Determine the [x, y] coordinate at the center of the cell enclosing the given text.  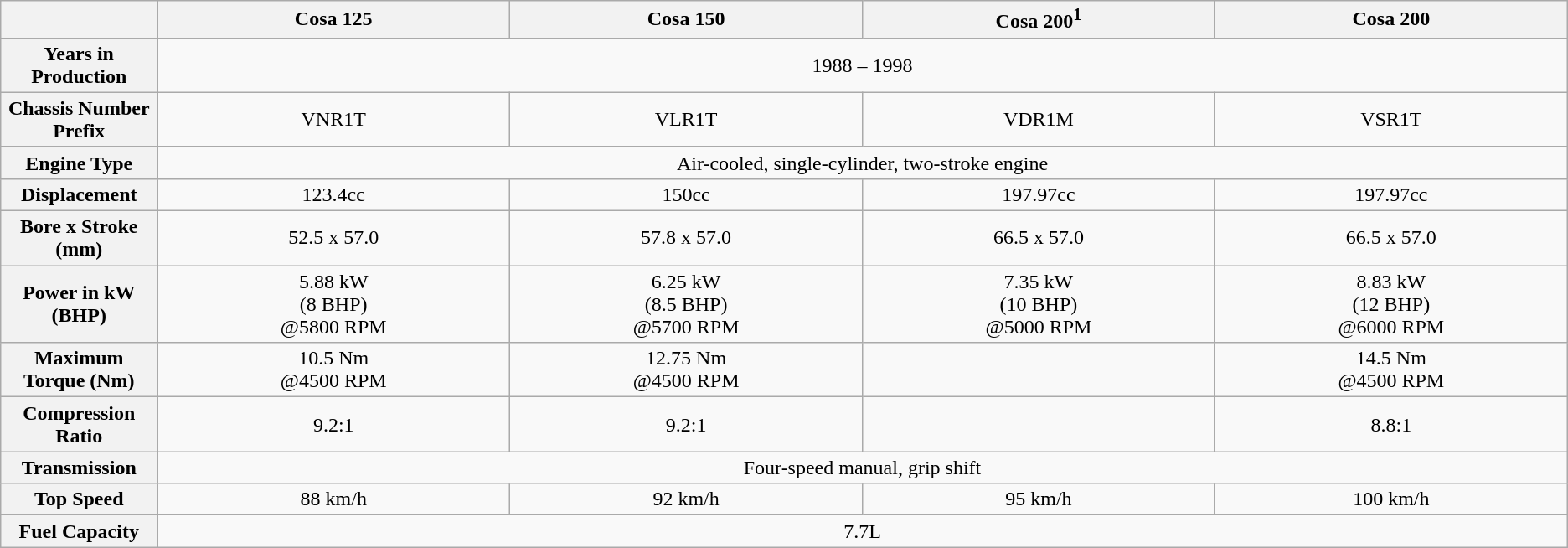
Cosa 200 [1390, 20]
10.5 Nm@4500 RPM [333, 370]
Engine Type [79, 163]
VSR1T [1390, 119]
95 km/h [1039, 499]
123.4cc [333, 194]
8.83 kW(12 BHP)@6000 RPM [1390, 304]
Cosa 125 [333, 20]
6.25 kW(8.5 BHP)@5700 RPM [687, 304]
Cosa 150 [687, 20]
1988 – 1998 [863, 65]
VLR1T [687, 119]
Displacement [79, 194]
Air-cooled, single-cylinder, two-stroke engine [863, 163]
Compression Ratio [79, 424]
92 km/h [687, 499]
Four-speed manual, grip shift [863, 468]
14.5 Nm@4500 RPM [1390, 370]
52.5 x 57.0 [333, 238]
VDR1M [1039, 119]
100 km/h [1390, 499]
Maximum Torque (Nm) [79, 370]
VNR1T [333, 119]
Years in Production [79, 65]
Chassis Number Prefix [79, 119]
8.8:1 [1390, 424]
57.8 x 57.0 [687, 238]
Bore x Stroke (mm) [79, 238]
Power in kW (BHP) [79, 304]
Cosa 2001 [1039, 20]
7.7L [863, 531]
Top Speed [79, 499]
150cc [687, 194]
12.75 Nm@4500 RPM [687, 370]
88 km/h [333, 499]
Transmission [79, 468]
5.88 kW(8 BHP)@5800 RPM [333, 304]
Fuel Capacity [79, 531]
7.35 kW(10 BHP)@5000 RPM [1039, 304]
